Scan for the cell matching the given text and deliver its [x, y] coordinate at center. 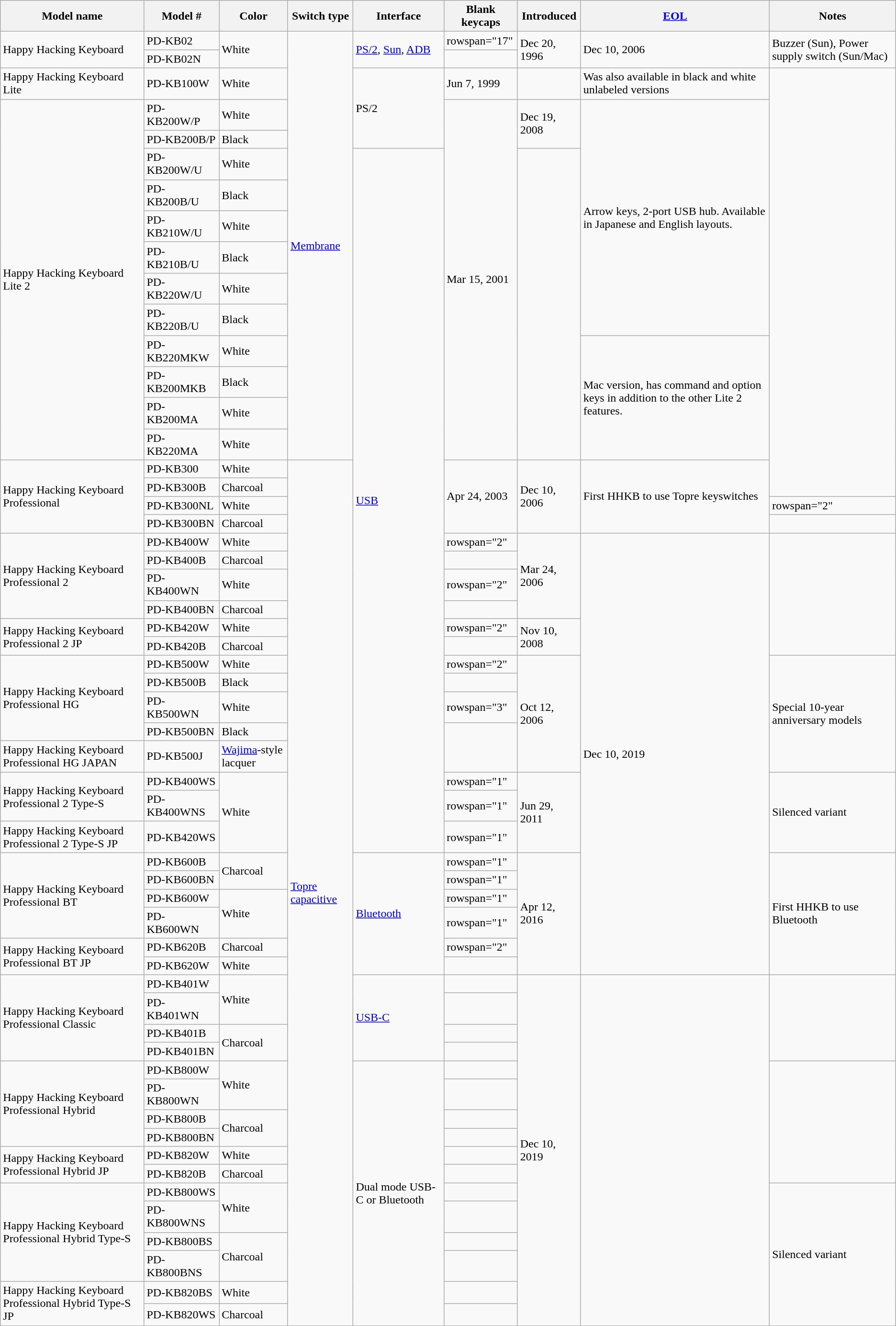
Happy Hacking Keyboard Professional Hybrid JP [72, 1165]
PD-KB200B/P [182, 139]
Apr 24, 2003 [481, 496]
Notes [833, 16]
PD-KB420W [182, 628]
Model # [182, 16]
Nov 10, 2008 [549, 637]
PD-KB400WNS [182, 806]
PD-KB210B/U [182, 258]
PD-KB500WN [182, 707]
Membrane [321, 246]
rowspan="17" [481, 41]
Happy Hacking Keyboard Professional BT JP [72, 956]
Happy Hacking Keyboard Professional Hybrid [72, 1104]
Happy Hacking Keyboard Professional 2 [72, 575]
PD-KB800WNS [182, 1217]
Model name [72, 16]
PD-KB600BN [182, 880]
Dec 20, 1996 [549, 50]
Happy Hacking Keyboard [72, 50]
PD-KB820BS [182, 1292]
PD-KB400WS [182, 781]
Happy Hacking Keyboard Professional Hybrid Type-S [72, 1232]
PD-KB600W [182, 898]
Happy Hacking Keyboard Lite 2 [72, 280]
PD-KB600WN [182, 923]
First HHKB to use Bluetooth [833, 913]
Was also available in black and white unlabeled versions [675, 83]
USB-C [399, 1018]
Mar 15, 2001 [481, 280]
Switch type [321, 16]
Buzzer (Sun), Power supply switch (Sun/Mac) [833, 50]
PD-KB401B [182, 1033]
Wajima-style lacquer [254, 756]
PD-KB400B [182, 560]
Mac version, has command and option keys in addition to the other Lite 2 features. [675, 397]
PD-KB220MA [182, 444]
PD-KB800BNS [182, 1266]
PD-KB620B [182, 947]
Dec 19, 2008 [549, 124]
rowspan="3" [481, 707]
PD-KB210W/U [182, 226]
Blank keycaps [481, 16]
Happy Hacking Keyboard Professional HG JAPAN [72, 756]
PD-KB401BN [182, 1051]
Introduced [549, 16]
Arrow keys, 2-port USB hub. Available in Japanese and English layouts. [675, 217]
PD-KB300BN [182, 524]
PD-KB420B [182, 646]
PD-KB02 [182, 41]
PD-KB200MA [182, 414]
Oct 12, 2006 [549, 713]
PS/2, Sun, ADB [399, 50]
PD-KB800WS [182, 1192]
Happy Hacking Keyboard Professional 2 Type-S [72, 797]
Happy Hacking Keyboard Professional BT [72, 895]
PD-KB400BN [182, 609]
Bluetooth [399, 913]
PD-KB300 [182, 469]
Happy Hacking Keyboard Professional 2 Type-S JP [72, 837]
PD-KB200MKB [182, 382]
Dual mode USB-C or Bluetooth [399, 1193]
USB [399, 501]
Interface [399, 16]
PD-KB300NL [182, 506]
PD-KB800BS [182, 1241]
PD-KB220B/U [182, 320]
PD-KB02N [182, 59]
Happy Hacking Keyboard Professional Hybrid Type-S JP [72, 1304]
PD-KB100W [182, 83]
Special 10-year anniversary models [833, 713]
PD-KB401W [182, 984]
PD-KB200W/P [182, 115]
Happy Hacking Keyboard Lite [72, 83]
Happy Hacking Keyboard Professional Classic [72, 1018]
PS/2 [399, 108]
Topre capacitive [321, 893]
PD-KB800W [182, 1070]
PD-KB500B [182, 682]
PD-KB400W [182, 542]
PD-KB620W [182, 966]
PD-KB300B [182, 487]
PD-KB220W/U [182, 288]
PD-KB200W/U [182, 164]
PD-KB600B [182, 862]
Jun 7, 1999 [481, 83]
PD-KB500J [182, 756]
Color [254, 16]
Happy Hacking Keyboard Professional [72, 496]
PD-KB820W [182, 1156]
PD-KB800BN [182, 1137]
PD-KB401WN [182, 1008]
PD-KB500W [182, 664]
PD-KB820WS [182, 1315]
PD-KB420WS [182, 837]
Mar 24, 2006 [549, 575]
First HHKB to use Topre keyswitches [675, 496]
PD-KB800WN [182, 1094]
PD-KB500BN [182, 732]
Apr 12, 2016 [549, 913]
PD-KB800B [182, 1119]
EOL [675, 16]
Happy Hacking Keyboard Professional 2 JP [72, 637]
Happy Hacking Keyboard Professional HG [72, 698]
PD-KB220MKW [182, 350]
Jun 29, 2011 [549, 812]
PD-KB200B/U [182, 195]
PD-KB820B [182, 1174]
PD-KB400WN [182, 585]
